Pinpoint the cell where the given text exists, returning its (x, y) midpoint coordinate. 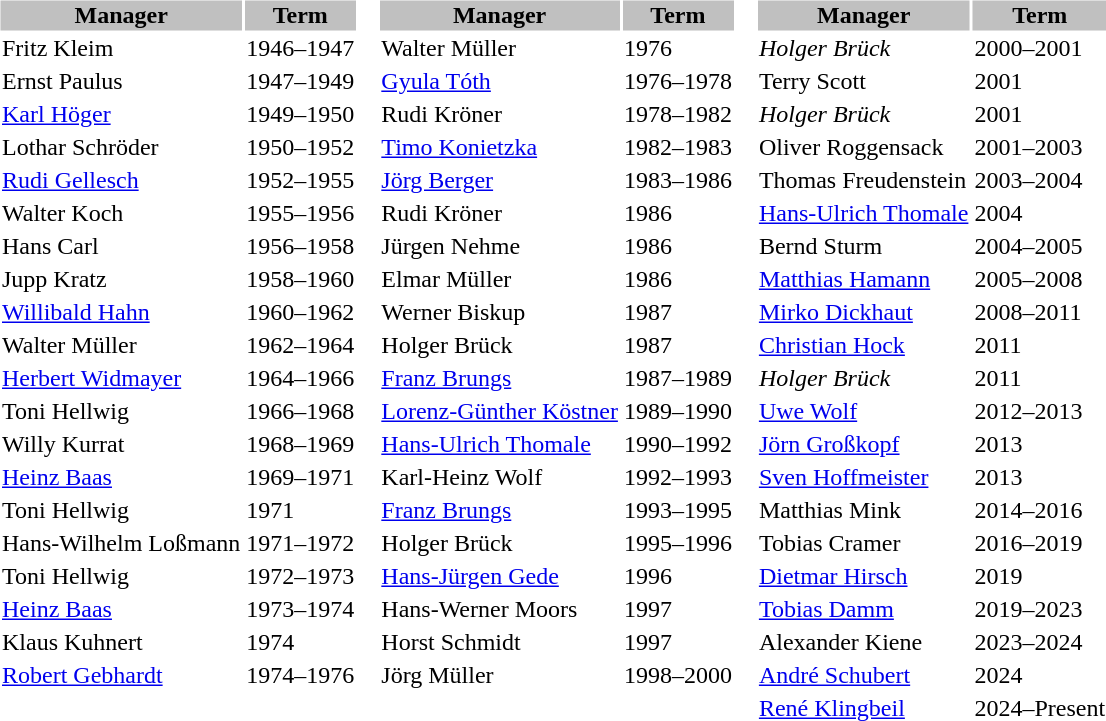
Jörg Müller (500, 675)
1974–1976 (300, 675)
1949–1950 (300, 115)
1978–1982 (678, 115)
Lorenz-Günther Köstner (500, 411)
1950–1952 (300, 147)
Willibald Hahn (120, 313)
Uwe Wolf (864, 411)
Bernd Sturm (864, 247)
1969–1971 (300, 477)
Gyula Tóth (500, 81)
Jörg Berger (500, 181)
1972–1973 (300, 577)
1956–1958 (300, 247)
1982–1983 (678, 147)
1976 (678, 49)
Ernst Paulus (120, 81)
1946–1947 (300, 49)
Werner Biskup (500, 313)
Hans Carl (120, 247)
1993–1995 (678, 511)
Klaus Kuhnert (120, 643)
Jupp Kratz (120, 279)
1973–1974 (300, 609)
Robert Gebhardt (120, 675)
1947–1949 (300, 81)
1987–1989 (678, 379)
Tobias Cramer (864, 543)
Timo Konietzka (500, 147)
Thomas Freudenstein (864, 181)
Herbert Widmayer (120, 379)
Walter Koch (120, 213)
1955–1956 (300, 213)
1990–1992 (678, 445)
Matthias Mink (864, 511)
Karl Höger (120, 115)
Hans-Werner Moors (500, 609)
1995–1996 (678, 543)
1992–1993 (678, 477)
1964–1966 (300, 379)
1971–1972 (300, 543)
Matthias Hamann (864, 279)
Karl-Heinz Wolf (500, 477)
Terry Scott (864, 81)
Dietmar Hirsch (864, 577)
1983–1986 (678, 181)
1974 (300, 643)
Sven Hoffmeister (864, 477)
1960–1962 (300, 313)
Tobias Damm (864, 609)
Hans-Jürgen Gede (500, 577)
Hans-Wilhelm Loßmann (120, 543)
1996 (678, 577)
1952–1955 (300, 181)
Elmar Müller (500, 279)
Lothar Schröder (120, 147)
1989–1990 (678, 411)
Horst Schmidt (500, 643)
Mirko Dickhaut (864, 313)
1971 (300, 511)
1958–1960 (300, 279)
1998–2000 (678, 675)
1966–1968 (300, 411)
Christian Hock (864, 345)
André Schubert (864, 675)
1962–1964 (300, 345)
Alexander Kiene (864, 643)
Jörn Großkopf (864, 445)
Willy Kurrat (120, 445)
Jürgen Nehme (500, 247)
Rudi Gellesch (120, 181)
1968–1969 (300, 445)
Oliver Roggensack (864, 147)
1976–1978 (678, 81)
Fritz Kleim (120, 49)
